Return the [X, Y] coordinate for the center point of the cell that contains the specified text.  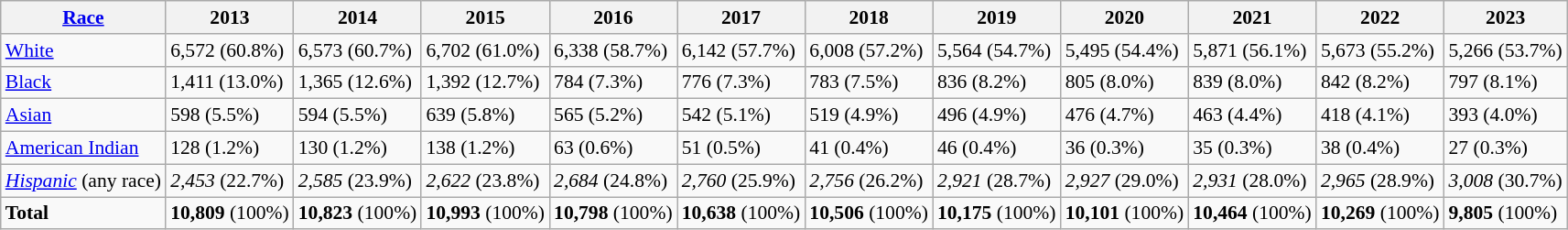
784 (7.3%) [613, 82]
2019 [997, 17]
2,931 (28.0%) [1252, 181]
2,760 (25.9%) [741, 181]
138 (1.2%) [485, 148]
130 (1.2%) [358, 148]
2,927 (29.0%) [1125, 181]
6,142 (57.7%) [741, 50]
776 (7.3%) [741, 82]
10,269 (100%) [1380, 214]
Total [83, 214]
1,411 (13.0%) [230, 82]
American Indian [83, 148]
5,266 (53.7%) [1506, 50]
797 (8.1%) [1506, 82]
393 (4.0%) [1506, 115]
2,921 (28.7%) [997, 181]
5,564 (54.7%) [997, 50]
10,506 (100%) [869, 214]
2,684 (24.8%) [613, 181]
2,622 (23.8%) [485, 181]
418 (4.1%) [1380, 115]
639 (5.8%) [485, 115]
128 (1.2%) [230, 148]
783 (7.5%) [869, 82]
2022 [1380, 17]
598 (5.5%) [230, 115]
842 (8.2%) [1380, 82]
10,993 (100%) [485, 214]
Race [83, 17]
Black [83, 82]
10,823 (100%) [358, 214]
5,871 (56.1%) [1252, 50]
6,573 (60.7%) [358, 50]
10,638 (100%) [741, 214]
2020 [1125, 17]
9,805 (100%) [1506, 214]
463 (4.4%) [1252, 115]
565 (5.2%) [613, 115]
519 (4.9%) [869, 115]
2017 [741, 17]
2014 [358, 17]
6,008 (57.2%) [869, 50]
51 (0.5%) [741, 148]
2021 [1252, 17]
Hispanic (any race) [83, 181]
35 (0.3%) [1252, 148]
3,008 (30.7%) [1506, 181]
10,798 (100%) [613, 214]
41 (0.4%) [869, 148]
10,101 (100%) [1125, 214]
542 (5.1%) [741, 115]
46 (0.4%) [997, 148]
594 (5.5%) [358, 115]
2,585 (23.9%) [358, 181]
27 (0.3%) [1506, 148]
805 (8.0%) [1125, 82]
White [83, 50]
Asian [83, 115]
38 (0.4%) [1380, 148]
2018 [869, 17]
6,702 (61.0%) [485, 50]
1,392 (12.7%) [485, 82]
476 (4.7%) [1125, 115]
2015 [485, 17]
2,756 (26.2%) [869, 181]
839 (8.0%) [1252, 82]
496 (4.9%) [997, 115]
10,464 (100%) [1252, 214]
10,175 (100%) [997, 214]
2013 [230, 17]
36 (0.3%) [1125, 148]
2,453 (22.7%) [230, 181]
63 (0.6%) [613, 148]
1,365 (12.6%) [358, 82]
836 (8.2%) [997, 82]
10,809 (100%) [230, 214]
2023 [1506, 17]
5,673 (55.2%) [1380, 50]
5,495 (54.4%) [1125, 50]
6,338 (58.7%) [613, 50]
2,965 (28.9%) [1380, 181]
2016 [613, 17]
6,572 (60.8%) [230, 50]
